Output the (x, y) coordinate of the center of the cell containing the given text.  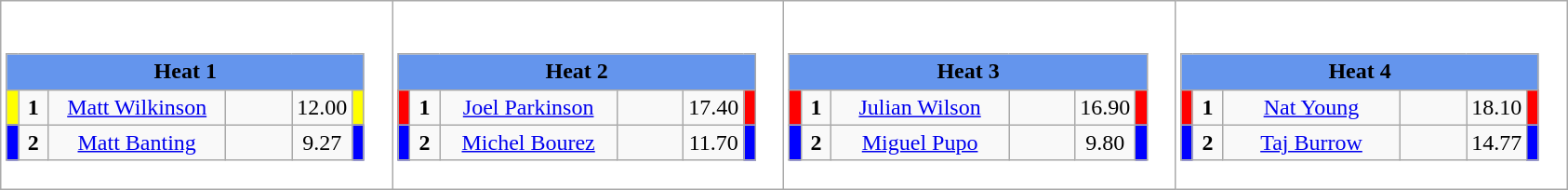
Matt Wilkinson (138, 107)
Heat 4 (1360, 72)
Heat 4 1 Nat Young 18.10 2 Taj Burrow 14.77 (1371, 95)
Heat 1 (185, 72)
Heat 2 (577, 72)
Heat 2 1 Joel Parkinson 17.40 2 Michel Bourez 11.70 (588, 95)
Julian Wilson (921, 107)
Nat Young (1311, 107)
Matt Banting (138, 142)
Michel Bourez (528, 142)
9.27 (322, 142)
Joel Parkinson (528, 107)
18.10 (1497, 107)
9.80 (1105, 142)
12.00 (322, 107)
Heat 3 1 Julian Wilson 16.90 2 Miguel Pupo 9.80 (980, 95)
16.90 (1105, 107)
14.77 (1497, 142)
Heat 1 1 Matt Wilkinson 12.00 2 Matt Banting 9.27 (197, 95)
11.70 (714, 142)
Miguel Pupo (921, 142)
Taj Burrow (1311, 142)
17.40 (714, 107)
Heat 3 (968, 72)
